Output the [X, Y] coordinate of the center of the cell containing the given text.  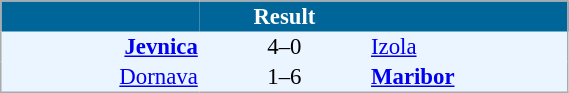
4–0 [284, 47]
Jevnica [100, 47]
1–6 [284, 77]
Dornava [100, 77]
Result [284, 16]
Maribor [468, 77]
Izola [468, 47]
